Find where the given text appears and provide that cell's center as (x, y) coordinate. 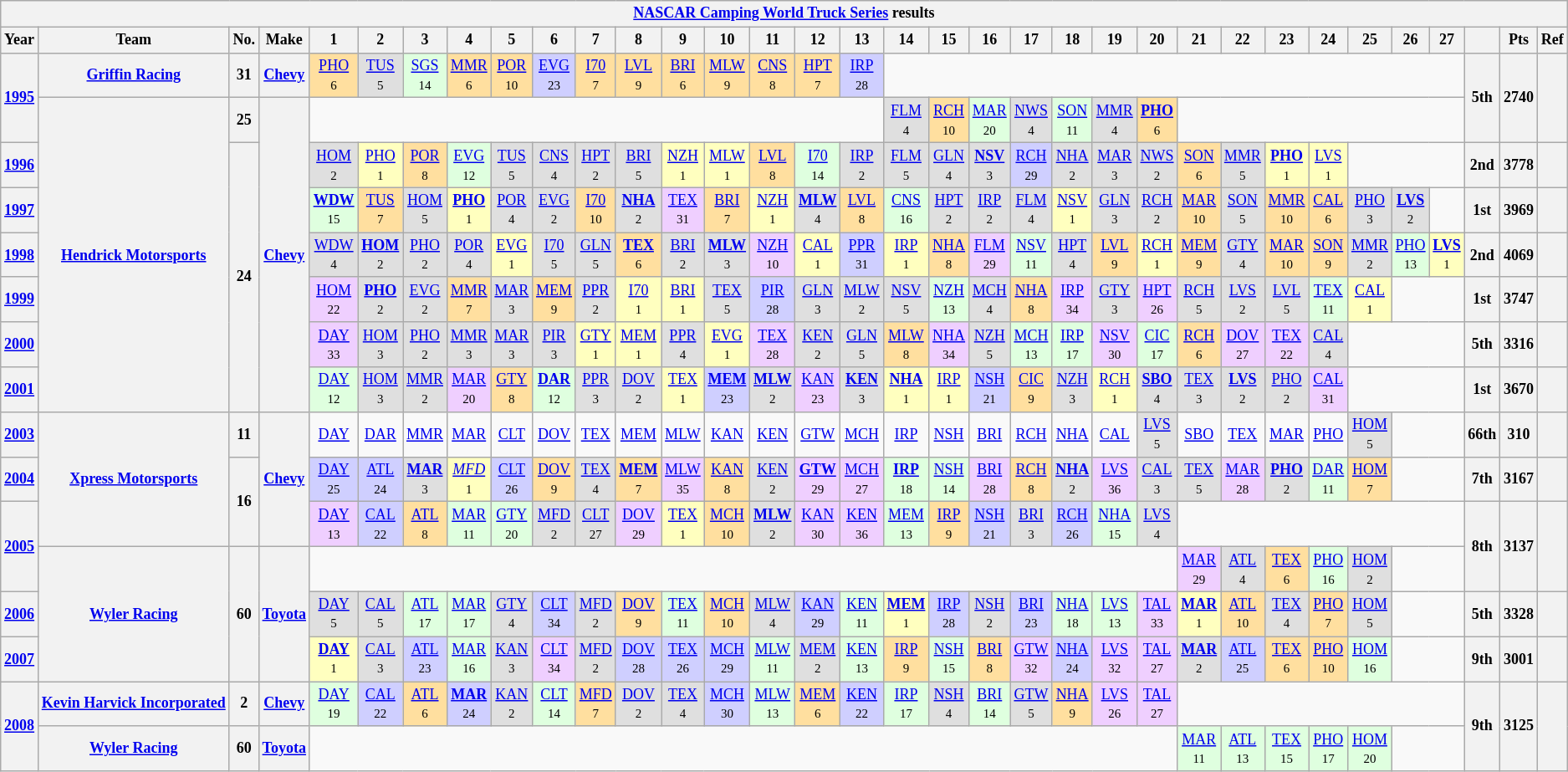
CLT (512, 434)
NHA24 (1072, 659)
CNS16 (907, 210)
13 (861, 40)
27 (1447, 40)
DAR12 (554, 390)
Make (284, 40)
DAY13 (334, 524)
3137 (1519, 547)
NSH4 (949, 703)
SON6 (1199, 165)
TEX15 (1286, 749)
ATL8 (425, 524)
ATL23 (425, 659)
Year (20, 40)
SGS14 (425, 75)
2007 (20, 659)
MEM23 (728, 390)
2006 (20, 614)
LVS32 (1114, 659)
PHO10 (1328, 659)
MLW1 (728, 165)
NHA18 (1072, 614)
MLW11 (773, 659)
14 (907, 40)
ATL17 (425, 614)
3001 (1519, 659)
1996 (20, 165)
MCH27 (861, 479)
EVG23 (554, 75)
HOM7 (1370, 479)
LVS4 (1157, 524)
31 (244, 75)
26 (1410, 40)
DAY12 (334, 390)
IRP34 (1072, 299)
1995 (20, 97)
KEN11 (861, 614)
Griffin Racing (134, 75)
3 (425, 40)
WDW15 (334, 210)
66th (1482, 434)
MAR1 (1199, 614)
MMR3 (468, 345)
BRI8 (989, 659)
CLT14 (554, 703)
2004 (20, 479)
MAR28 (1243, 479)
SON5 (1243, 210)
MMR10 (1286, 210)
17 (1031, 40)
2001 (20, 390)
MMR6 (468, 75)
HPT7 (818, 75)
KAN30 (818, 524)
DOV28 (639, 659)
NSV1 (1072, 210)
NWS2 (1157, 165)
Kevin Harvick Incorporated (134, 703)
GTW29 (818, 479)
NHA9 (1072, 703)
BRI5 (639, 165)
MLW8 (907, 345)
BRI3 (1031, 524)
MAR24 (468, 703)
BRI6 (682, 75)
3670 (1519, 390)
NSH2 (989, 614)
PIR3 (554, 345)
CLT26 (512, 479)
RCH29 (1031, 165)
PHO16 (1328, 569)
GTW32 (1031, 659)
RCH5 (1199, 299)
KAN8 (728, 479)
IRP (907, 434)
22 (1243, 40)
KAN29 (818, 614)
ATL6 (425, 703)
MAR17 (468, 614)
MMR5 (1243, 165)
Hendrick Motorsports (134, 255)
POR10 (512, 75)
2005 (20, 547)
MAR2 (1199, 659)
1997 (20, 210)
19 (1114, 40)
I7010 (595, 210)
IRP18 (907, 479)
NWS4 (1031, 120)
RCH26 (1072, 524)
8 (639, 40)
TEX28 (773, 345)
DOV (554, 434)
CIC17 (1157, 345)
ATL24 (381, 479)
NZH3 (1072, 390)
CNS4 (554, 165)
KEN (773, 434)
3167 (1519, 479)
DAY25 (334, 479)
Xpress Motorsports (134, 478)
WDW4 (334, 255)
MCH (861, 434)
MEM6 (818, 703)
3778 (1519, 165)
NSV3 (989, 165)
KAN (728, 434)
MMR7 (468, 299)
ATL4 (1243, 569)
NZH5 (989, 345)
SBO (1199, 434)
3328 (1519, 614)
MFD1 (468, 479)
5 (512, 40)
7 (595, 40)
23 (1286, 40)
1 (334, 40)
MEM7 (639, 479)
FLM5 (907, 165)
DAY (334, 434)
PHO (1328, 434)
MEM (639, 434)
NASCAR Camping World Truck Series results (784, 13)
MFD7 (595, 703)
KEN3 (861, 390)
MLW3 (728, 255)
DAY1 (334, 659)
CAL4 (1328, 345)
3969 (1519, 210)
SON9 (1328, 255)
EVG12 (468, 165)
NHA15 (1114, 524)
TEX31 (682, 210)
LVS13 (1114, 614)
MCH4 (989, 299)
KEN36 (861, 524)
LVS26 (1114, 703)
CAL6 (1328, 210)
9 (682, 40)
MLW (682, 434)
8th (1482, 547)
MEM2 (818, 659)
12 (818, 40)
DAR11 (1328, 479)
3125 (1519, 726)
DAY33 (334, 345)
GTY3 (1114, 299)
GTY20 (512, 524)
7th (1482, 479)
RCH10 (949, 120)
MEM13 (907, 524)
RCH (1031, 434)
KEN22 (861, 703)
PPR4 (682, 345)
KAN23 (818, 390)
HOM16 (1370, 659)
FLM29 (989, 255)
GTW (818, 434)
10 (728, 40)
GTY1 (595, 345)
1998 (20, 255)
Team (134, 40)
BRI14 (989, 703)
2008 (20, 726)
1999 (20, 299)
CAL31 (1328, 390)
3316 (1519, 345)
MLW9 (728, 75)
PHO7 (1328, 614)
NSV5 (907, 299)
I707 (595, 75)
HOM22 (334, 299)
DOV29 (639, 524)
I705 (554, 255)
GLN4 (949, 165)
MCH13 (1031, 345)
Pts (1519, 40)
NSV30 (1114, 345)
310 (1519, 434)
TEX3 (1199, 390)
MMR (425, 434)
MCH30 (728, 703)
3747 (1519, 299)
TAL33 (1157, 614)
POR8 (425, 165)
2003 (20, 434)
21 (1199, 40)
NHA1 (907, 390)
PIR28 (773, 299)
PHO17 (1328, 749)
CAL5 (381, 614)
PPR31 (861, 255)
LVS36 (1114, 479)
DAY5 (334, 614)
KAN3 (512, 659)
Ref (1552, 40)
ATL25 (1243, 659)
MMR4 (1114, 120)
BRI (989, 434)
ATL13 (1243, 749)
6 (554, 40)
HPT4 (1072, 255)
NSH15 (949, 659)
GTW5 (1031, 703)
LVL5 (1286, 299)
MCH29 (728, 659)
ATL10 (1243, 614)
NSV11 (1031, 255)
MAR29 (1199, 569)
20 (1157, 40)
NSH (949, 434)
NHA (1072, 434)
GTY8 (512, 390)
BRI2 (682, 255)
4 (468, 40)
LVS5 (1157, 434)
DAR (381, 434)
BRI28 (989, 479)
PHO3 (1370, 210)
15 (949, 40)
SBO4 (1157, 390)
CLT27 (595, 524)
DAY19 (334, 703)
NZH10 (773, 255)
TEX22 (1286, 345)
NZH13 (949, 299)
BRI7 (728, 210)
18 (1072, 40)
TUS7 (381, 210)
4069 (1519, 255)
RCH6 (1199, 345)
SON11 (1072, 120)
RCH8 (1031, 479)
2000 (20, 345)
No. (244, 40)
DOV27 (1243, 345)
TEX26 (682, 659)
CIC9 (1031, 390)
BRI23 (1031, 614)
MLW13 (773, 703)
I7014 (818, 165)
KAN2 (512, 703)
MLW35 (682, 479)
BRI1 (682, 299)
CNS8 (773, 75)
NHA34 (949, 345)
KEN13 (861, 659)
PHO13 (1410, 255)
PPR2 (595, 299)
HPT26 (1157, 299)
NSH14 (949, 479)
HOM20 (1370, 749)
2740 (1519, 97)
CAL (1114, 434)
I701 (639, 299)
PPR3 (595, 390)
MAR16 (468, 659)
RCH2 (1157, 210)
